Return the [X, Y] coordinate for the center point of the cell that contains the specified text.  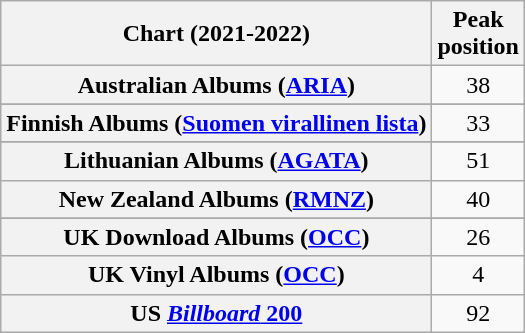
26 [478, 237]
51 [478, 161]
4 [478, 275]
UK Download Albums (OCC) [216, 237]
33 [478, 123]
UK Vinyl Albums (OCC) [216, 275]
38 [478, 85]
40 [478, 199]
Finnish Albums (Suomen virallinen lista) [216, 123]
New Zealand Albums (RMNZ) [216, 199]
92 [478, 313]
Chart (2021-2022) [216, 34]
Australian Albums (ARIA) [216, 85]
US Billboard 200 [216, 313]
Lithuanian Albums (AGATA) [216, 161]
Peakposition [478, 34]
